Provide the [X, Y] coordinate of the cell's center where the given text is located.  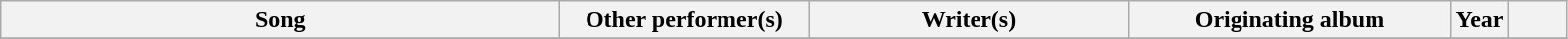
Originating album [1290, 20]
Other performer(s) [685, 20]
Writer(s) [969, 20]
Year [1479, 20]
Song [280, 20]
